Identify which cell holds the provided text, then report its (x, y) central coordinate. 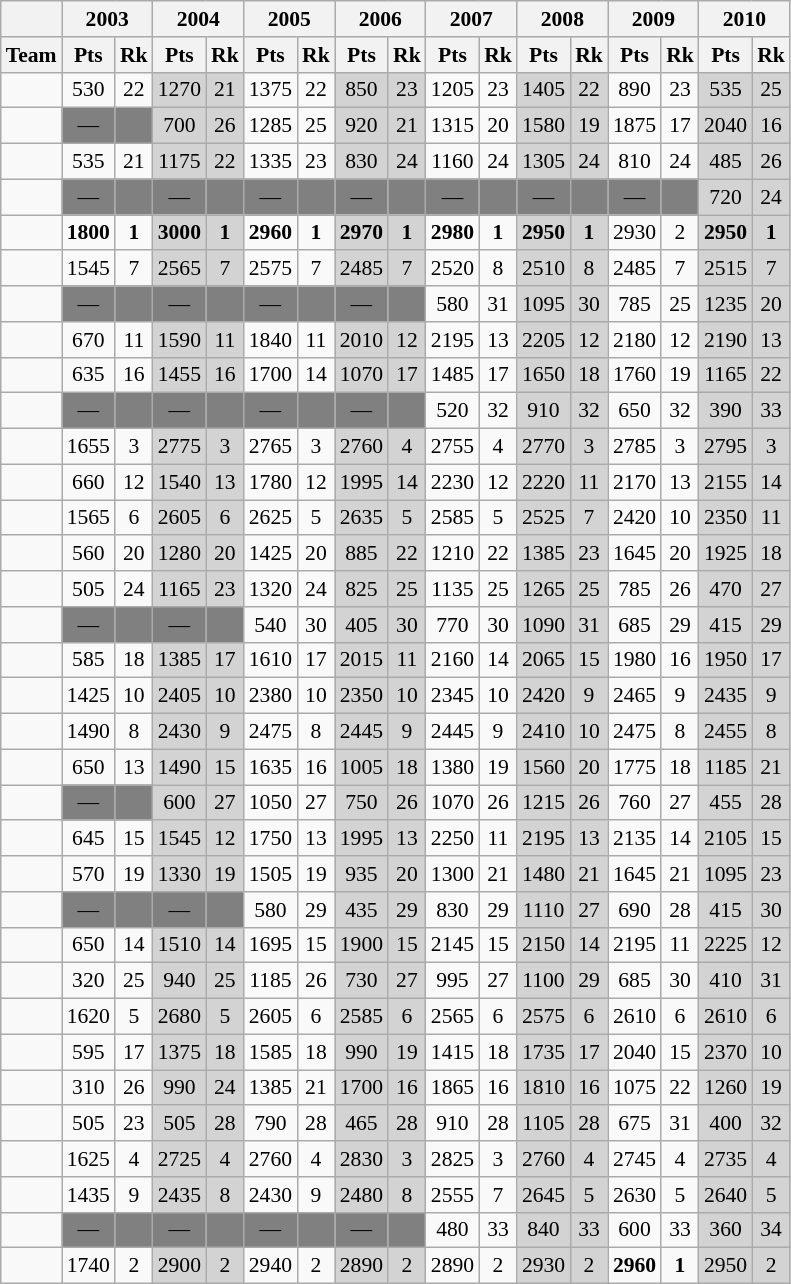
2825 (452, 1159)
1780 (270, 482)
2150 (544, 945)
2725 (180, 1159)
1650 (544, 375)
1980 (634, 660)
310 (88, 1088)
2775 (180, 447)
2190 (726, 340)
2008 (562, 19)
1305 (544, 162)
920 (362, 126)
670 (88, 340)
1510 (180, 945)
2004 (198, 19)
2970 (362, 233)
405 (362, 625)
1415 (452, 1052)
2745 (634, 1159)
1285 (270, 126)
455 (726, 803)
485 (726, 162)
465 (362, 1124)
2160 (452, 660)
520 (452, 411)
1330 (180, 874)
1865 (452, 1088)
1620 (88, 1017)
2555 (452, 1195)
1100 (544, 981)
790 (270, 1124)
2785 (634, 447)
410 (726, 981)
750 (362, 803)
2455 (726, 732)
480 (452, 1230)
2735 (726, 1159)
810 (634, 162)
2465 (634, 696)
530 (88, 90)
2005 (290, 19)
995 (452, 981)
1320 (270, 589)
2680 (180, 1017)
390 (726, 411)
840 (544, 1230)
2795 (726, 447)
2003 (108, 19)
1875 (634, 126)
1260 (726, 1088)
1485 (452, 375)
1735 (544, 1052)
1270 (180, 90)
1075 (634, 1088)
595 (88, 1052)
2770 (544, 447)
1585 (270, 1052)
Team (32, 55)
1335 (270, 162)
2830 (362, 1159)
1950 (726, 660)
1655 (88, 447)
2525 (544, 518)
770 (452, 625)
1315 (452, 126)
2370 (726, 1052)
1505 (270, 874)
2630 (634, 1195)
2520 (452, 269)
645 (88, 839)
1435 (88, 1195)
2510 (544, 269)
1300 (452, 874)
2105 (726, 839)
2225 (726, 945)
1105 (544, 1124)
1480 (544, 874)
1540 (180, 482)
1810 (544, 1088)
2230 (452, 482)
2755 (452, 447)
2980 (452, 233)
660 (88, 482)
1565 (88, 518)
470 (726, 589)
1110 (544, 910)
1590 (180, 340)
2250 (452, 839)
570 (88, 874)
635 (88, 375)
560 (88, 554)
1560 (544, 767)
1925 (726, 554)
2410 (544, 732)
1380 (452, 767)
1900 (362, 945)
1280 (180, 554)
850 (362, 90)
720 (726, 197)
760 (634, 803)
1610 (270, 660)
34 (771, 1230)
2640 (726, 1195)
1090 (544, 625)
2900 (180, 1266)
2006 (380, 19)
2135 (634, 839)
2065 (544, 660)
1750 (270, 839)
1205 (452, 90)
400 (726, 1124)
1695 (270, 945)
1175 (180, 162)
1050 (270, 803)
940 (180, 981)
360 (726, 1230)
1135 (452, 589)
540 (270, 625)
1840 (270, 340)
1775 (634, 767)
675 (634, 1124)
825 (362, 589)
2940 (270, 1266)
1455 (180, 375)
3000 (180, 233)
2145 (452, 945)
2480 (362, 1195)
890 (634, 90)
2765 (270, 447)
1405 (544, 90)
1210 (452, 554)
1005 (362, 767)
690 (634, 910)
730 (362, 981)
1215 (544, 803)
1265 (544, 589)
1625 (88, 1159)
2405 (180, 696)
2515 (726, 269)
1800 (88, 233)
1160 (452, 162)
2205 (544, 340)
1760 (634, 375)
320 (88, 981)
885 (362, 554)
1580 (544, 126)
700 (180, 126)
1635 (270, 767)
2625 (270, 518)
2007 (472, 19)
1235 (726, 304)
435 (362, 910)
585 (88, 660)
2345 (452, 696)
2220 (544, 482)
2180 (634, 340)
2645 (544, 1195)
2015 (362, 660)
2170 (634, 482)
2155 (726, 482)
1740 (88, 1266)
935 (362, 874)
2009 (654, 19)
2635 (362, 518)
2380 (270, 696)
